Provide the (X, Y) coordinate of the cell's center where the given text is located.  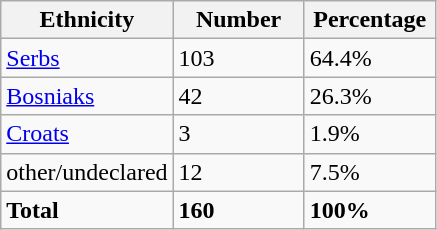
100% (370, 210)
26.3% (370, 96)
Ethnicity (87, 20)
other/undeclared (87, 172)
Serbs (87, 58)
Total (87, 210)
160 (238, 210)
Croats (87, 134)
3 (238, 134)
Number (238, 20)
Percentage (370, 20)
7.5% (370, 172)
1.9% (370, 134)
64.4% (370, 58)
42 (238, 96)
103 (238, 58)
12 (238, 172)
Bosniaks (87, 96)
